Provide the (X, Y) coordinate of the cell's center where the given text is located.  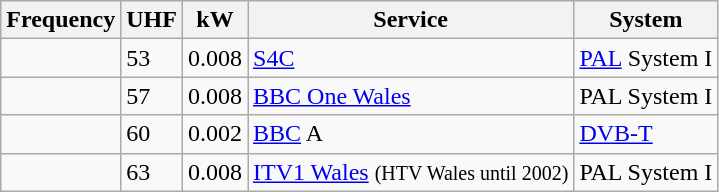
S4C (411, 58)
System (646, 20)
BBC One Wales (411, 96)
kW (214, 20)
UHF (152, 20)
BBC A (411, 134)
Frequency (61, 20)
ITV1 Wales (HTV Wales until 2002) (411, 172)
60 (152, 134)
53 (152, 58)
0.002 (214, 134)
63 (152, 172)
DVB-T (646, 134)
57 (152, 96)
Service (411, 20)
